For the text-containing cell, return its midpoint in (X, Y) coordinate format. 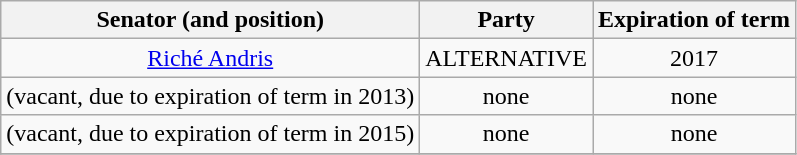
Party (506, 20)
Expiration of term (694, 20)
Riché Andris (210, 58)
ALTERNATIVE (506, 58)
(vacant, due to expiration of term in 2013) (210, 96)
(vacant, due to expiration of term in 2015) (210, 134)
2017 (694, 58)
Senator (and position) (210, 20)
